Pinpoint the cell where the given text exists, returning its [x, y] midpoint coordinate. 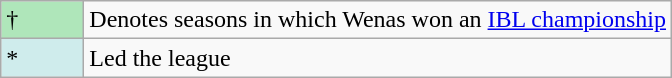
Denotes seasons in which Wenas won an IBL championship [378, 20]
Led the league [378, 58]
* [42, 58]
† [42, 20]
